Extract the (X, Y) coordinate from the center of the cell holding the provided text.  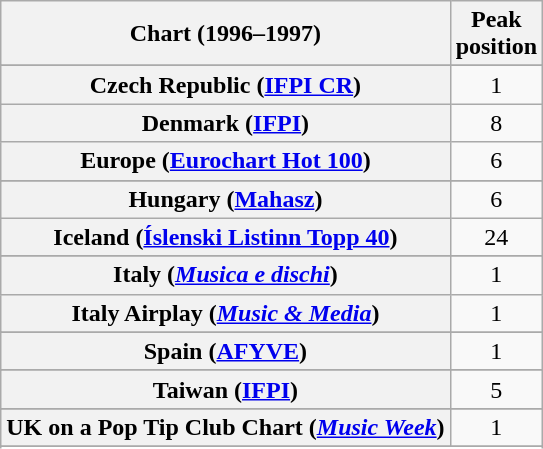
Iceland (Íslenski Listinn Topp 40) (226, 237)
Italy (Musica e dischi) (226, 275)
UK on a Pop Tip Club Chart (Music Week) (226, 427)
Europe (Eurochart Hot 100) (226, 161)
Peakposition (496, 34)
Denmark (IFPI) (226, 123)
Chart (1996–1997) (226, 34)
Taiwan (IFPI) (226, 389)
8 (496, 123)
5 (496, 389)
Hungary (Mahasz) (226, 199)
24 (496, 237)
Italy Airplay (Music & Media) (226, 313)
Czech Republic (IFPI CR) (226, 85)
Spain (AFYVE) (226, 351)
